Locate the cell with the specified text and output its [X, Y] center coordinate. 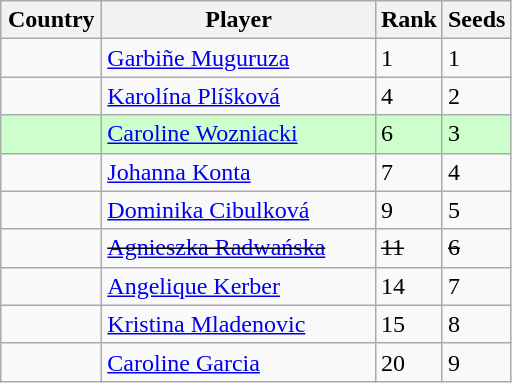
Angelique Kerber [239, 286]
Dominika Cibulková [239, 210]
Karolína Plíšková [239, 96]
Kristina Mladenovic [239, 324]
Rank [408, 20]
Country [52, 20]
15 [408, 324]
Player [239, 20]
Johanna Konta [239, 172]
11 [408, 248]
20 [408, 362]
Seeds [476, 20]
Caroline Garcia [239, 362]
3 [476, 134]
Caroline Wozniacki [239, 134]
Agnieszka Radwańska [239, 248]
5 [476, 210]
14 [408, 286]
2 [476, 96]
Garbiñe Muguruza [239, 58]
8 [476, 324]
